For the text-containing cell, return its midpoint in [X, Y] coordinate format. 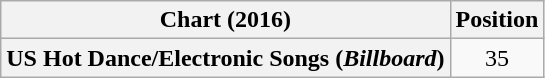
35 [497, 58]
Position [497, 20]
Chart (2016) [226, 20]
US Hot Dance/Electronic Songs (Billboard) [226, 58]
